Pinpoint the cell where the given text exists, returning its [x, y] midpoint coordinate. 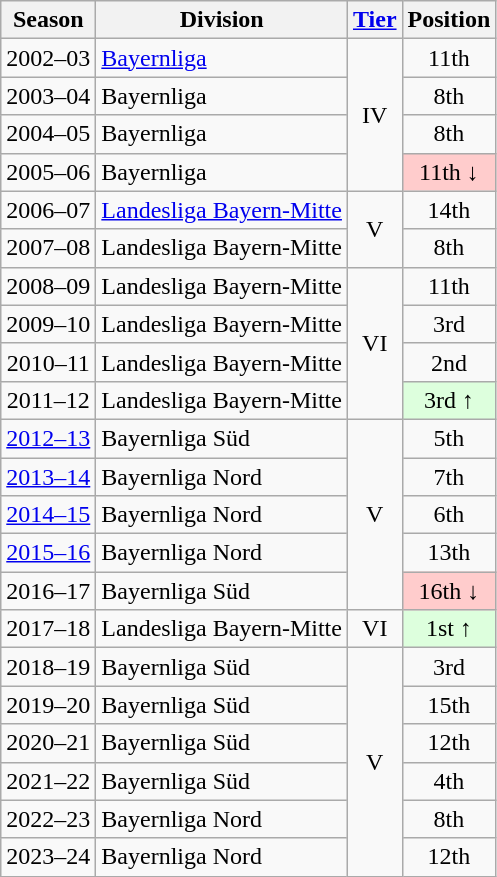
2009–10 [48, 324]
2002–03 [48, 58]
2019–20 [48, 705]
1st ↑ [449, 629]
4th [449, 781]
Division [222, 20]
2022–23 [48, 819]
2nd [449, 362]
2006–07 [48, 210]
Position [449, 20]
2021–22 [48, 781]
2005–06 [48, 172]
2014–15 [48, 515]
13th [449, 553]
2004–05 [48, 134]
5th [449, 438]
2016–17 [48, 591]
IV [374, 115]
2003–04 [48, 96]
2011–12 [48, 400]
Season [48, 20]
2012–13 [48, 438]
16th ↓ [449, 591]
2017–18 [48, 629]
2023–24 [48, 857]
15th [449, 705]
2007–08 [48, 248]
7th [449, 477]
14th [449, 210]
Tier [374, 20]
2013–14 [48, 477]
3rd ↑ [449, 400]
6th [449, 515]
2018–19 [48, 667]
2015–16 [48, 553]
11th ↓ [449, 172]
2020–21 [48, 743]
2010–11 [48, 362]
2008–09 [48, 286]
